Capture the cell that displays the provided text and extract its (X, Y) central coordinate. 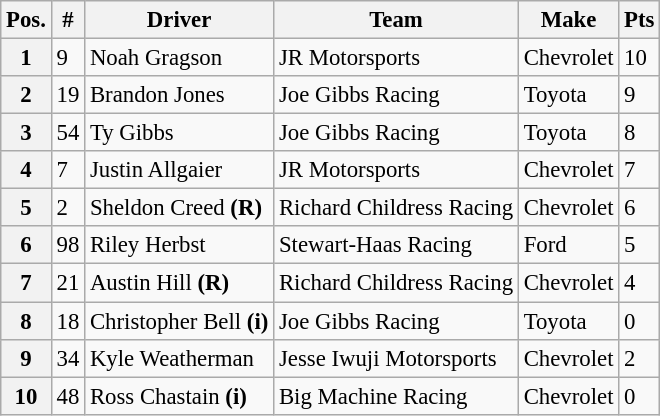
Kyle Weatherman (180, 358)
3 (26, 133)
Brandon Jones (180, 95)
34 (68, 358)
21 (68, 283)
Driver (180, 20)
Pts (640, 20)
Ross Chastain (i) (180, 396)
48 (68, 396)
54 (68, 133)
Austin Hill (R) (180, 283)
1 (26, 58)
98 (68, 245)
Pos. (26, 20)
Team (396, 20)
# (68, 20)
Noah Gragson (180, 58)
Ford (568, 245)
Christopher Bell (i) (180, 321)
Make (568, 20)
Big Machine Racing (396, 396)
Ty Gibbs (180, 133)
Stewart-Haas Racing (396, 245)
Sheldon Creed (R) (180, 208)
Justin Allgaier (180, 170)
Jesse Iwuji Motorsports (396, 358)
18 (68, 321)
19 (68, 95)
Riley Herbst (180, 245)
